For the text-containing cell, return its midpoint in (x, y) coordinate format. 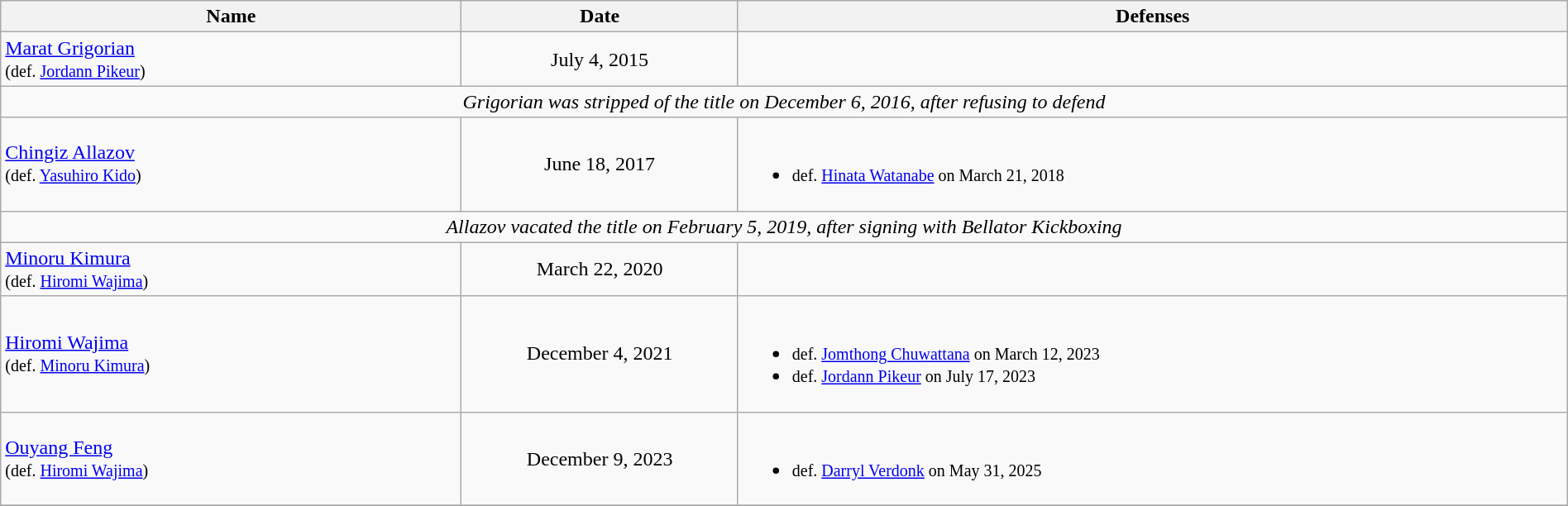
Ouyang Feng (def. Hiromi Wajima) (232, 458)
Allazov vacated the title on February 5, 2019, after signing with Bellator Kickboxing (784, 227)
Marat Grigorian (def. Jordann Pikeur) (232, 60)
March 22, 2020 (600, 270)
Defenses (1153, 17)
def. Darryl Verdonk on May 31, 2025 (1153, 458)
Date (600, 17)
Chingiz Allazov (def. Yasuhiro Kido) (232, 164)
def. Jomthong Chuwattana on March 12, 2023def. Jordann Pikeur on July 17, 2023 (1153, 354)
July 4, 2015 (600, 60)
def. Hinata Watanabe on March 21, 2018 (1153, 164)
Grigorian was stripped of the title on December 6, 2016, after refusing to defend (784, 102)
December 4, 2021 (600, 354)
December 9, 2023 (600, 458)
Hiromi Wajima (def. Minoru Kimura) (232, 354)
Minoru Kimura (def. Hiromi Wajima) (232, 270)
Name (232, 17)
June 18, 2017 (600, 164)
